Extract the [x, y] coordinate from the center of the cell holding the provided text.  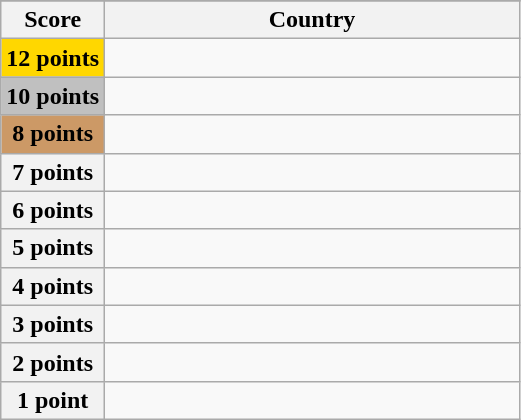
7 points [53, 172]
10 points [53, 96]
Score [53, 20]
Country [312, 20]
6 points [53, 210]
5 points [53, 248]
4 points [53, 286]
1 point [53, 400]
3 points [53, 324]
2 points [53, 362]
12 points [53, 58]
8 points [53, 134]
